Determine the [x, y] coordinate at the center of the cell enclosing the given text.  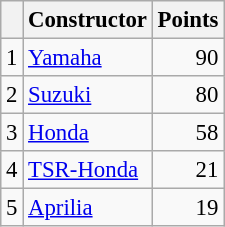
Constructor [88, 20]
Yamaha [88, 58]
5 [12, 208]
80 [188, 95]
Suzuki [88, 95]
Honda [88, 133]
4 [12, 170]
Points [188, 20]
2 [12, 95]
1 [12, 58]
58 [188, 133]
21 [188, 170]
19 [188, 208]
3 [12, 133]
90 [188, 58]
Aprilia [88, 208]
TSR-Honda [88, 170]
